Extract the [X, Y] coordinate from the center of the cell holding the provided text.  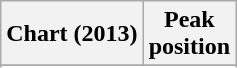
Peakposition [189, 34]
Chart (2013) [72, 34]
